Search for the cell housing the specified text and yield its (x, y) center coordinate. 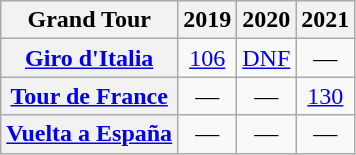
106 (208, 58)
Giro d'Italia (90, 58)
2019 (208, 20)
Grand Tour (90, 20)
DNF (266, 58)
Vuelta a España (90, 134)
2020 (266, 20)
130 (326, 96)
2021 (326, 20)
Tour de France (90, 96)
